Capture the cell that displays the provided text and extract its (X, Y) central coordinate. 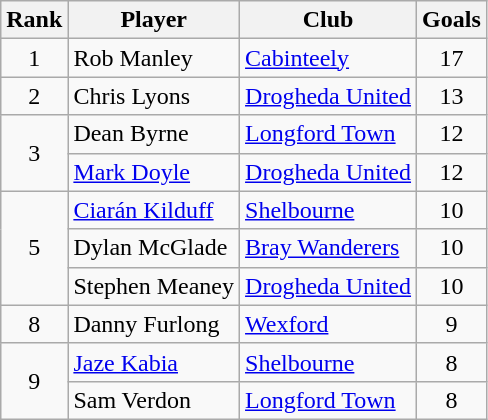
Sam Verdon (154, 400)
Stephen Meaney (154, 286)
Dylan McGlade (154, 248)
Dean Byrne (154, 134)
Bray Wanderers (328, 248)
5 (34, 248)
2 (34, 96)
3 (34, 153)
13 (452, 96)
1 (34, 58)
17 (452, 58)
Ciarán Kilduff (154, 210)
Club (328, 20)
Danny Furlong (154, 324)
Rob Manley (154, 58)
Player (154, 20)
Chris Lyons (154, 96)
Mark Doyle (154, 172)
Wexford (328, 324)
Goals (452, 20)
Cabinteely (328, 58)
Rank (34, 20)
Jaze Kabia (154, 362)
